Detect which cell encompasses the target text, then output its (X, Y) center coordinate. 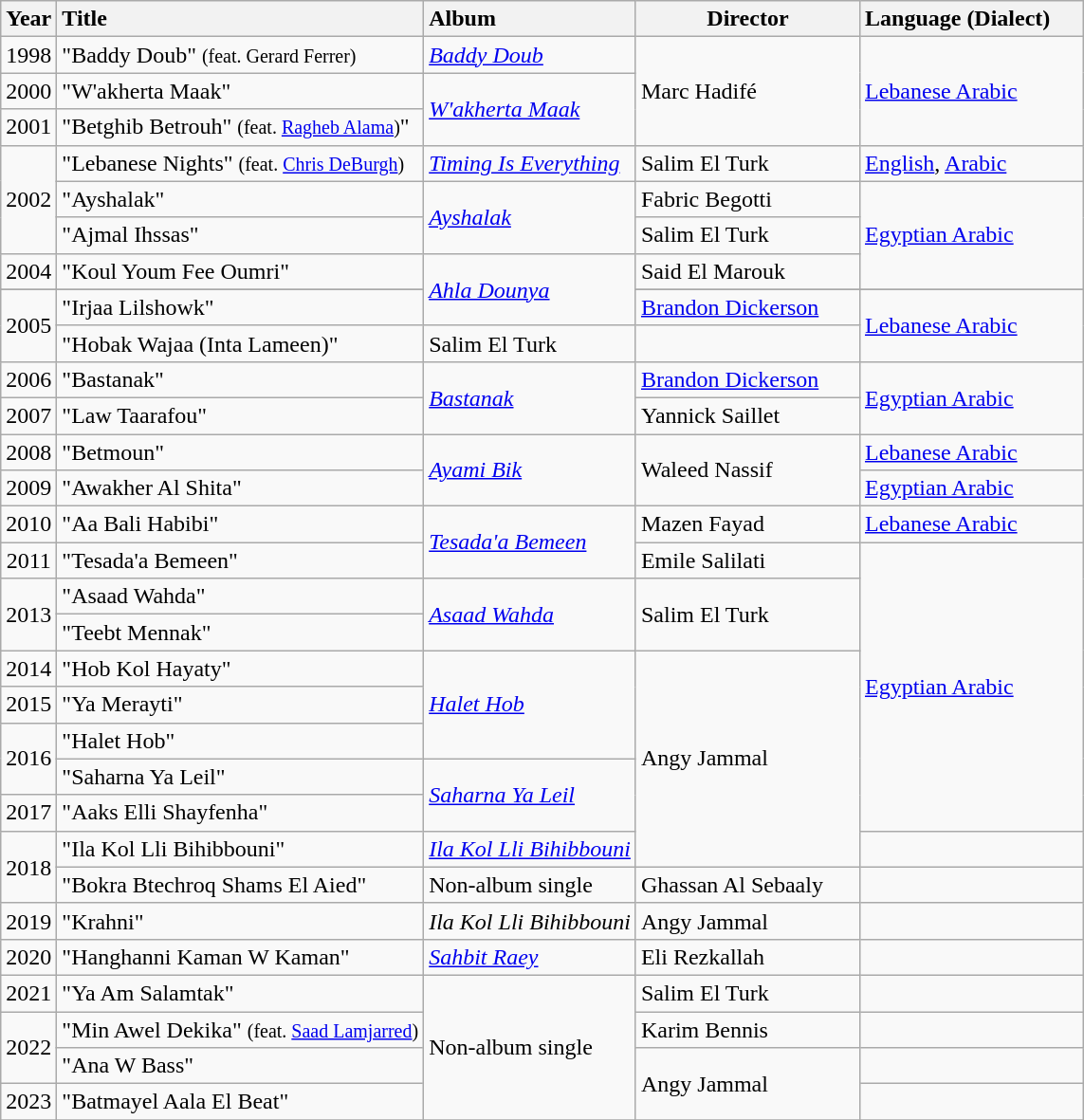
2023 (28, 1102)
2019 (28, 921)
2009 (28, 488)
Tesada'a Bemeen (530, 542)
Said El Marouk (747, 271)
"Bokra Btechroq Shams El Aied" (241, 885)
"Betmoun" (241, 452)
"Teebt Mennak" (241, 633)
2017 (28, 813)
2016 (28, 759)
Title (241, 19)
2013 (28, 615)
"Baddy Doub" (feat. Gerard Ferrer) (241, 55)
2020 (28, 957)
"Koul Youm Fee Oumri" (241, 271)
"Irjaa Lilshowk" (241, 307)
Ayami Bik (530, 470)
2005 (28, 325)
2014 (28, 669)
"Ya Am Salamtak" (241, 993)
2001 (28, 127)
"Hob Kol Hayaty" (241, 669)
"Betghib Betrouh" (feat. Ragheb Alama)" (241, 127)
"Batmayel Aala El Beat" (241, 1102)
Album (530, 19)
"Law Taarafou" (241, 415)
"Tesada'a Bemeen" (241, 560)
"Ajmal Ihssas" (241, 235)
"Halet Hob" (241, 741)
Marc Hadifé (747, 91)
2021 (28, 993)
"Ana W Bass" (241, 1066)
"Asaad Wahda" (241, 597)
"Hobak Wajaa (Inta Lameen)" (241, 343)
Emile Salilati (747, 560)
Eli Rezkallah (747, 957)
Halet Hob (530, 705)
Ayshalak (530, 217)
Asaad Wahda (530, 615)
Director (747, 19)
English, Arabic (971, 163)
"Hanghanni Kaman W Kaman" (241, 957)
"Saharna Ya Leil" (241, 777)
2022 (28, 1047)
1998 (28, 55)
"Aaks Elli Shayfenha" (241, 813)
Timing Is Everything (530, 163)
2018 (28, 867)
W'akherta Maak (530, 109)
"Aa Bali Habibi" (241, 524)
Fabric Begotti (747, 199)
2006 (28, 379)
"Awakher Al Shita" (241, 488)
Ahla Dounya (530, 289)
"W'akherta Maak" (241, 91)
Year (28, 19)
2000 (28, 91)
Mazen Fayad (747, 524)
Yannick Saillet (747, 415)
"Min Awel Dekika" (feat. Saad Lamjarred) (241, 1029)
"Bastanak" (241, 379)
2015 (28, 705)
"Krahni" (241, 921)
2007 (28, 415)
Ghassan Al Sebaaly (747, 885)
2010 (28, 524)
Language (Dialect) (971, 19)
"Lebanese Nights" (feat. Chris DeBurgh) (241, 163)
Sahbit Raey (530, 957)
Waleed Nassif (747, 470)
Baddy Doub (530, 55)
2004 (28, 271)
"Ayshalak" (241, 199)
2011 (28, 560)
2002 (28, 199)
2008 (28, 452)
Saharna Ya Leil (530, 795)
"Ila Kol Lli Bihibbouni" (241, 849)
"Ya Merayti" (241, 705)
Bastanak (530, 397)
Karim Bennis (747, 1029)
